Search for the cell housing the specified text and yield its (x, y) center coordinate. 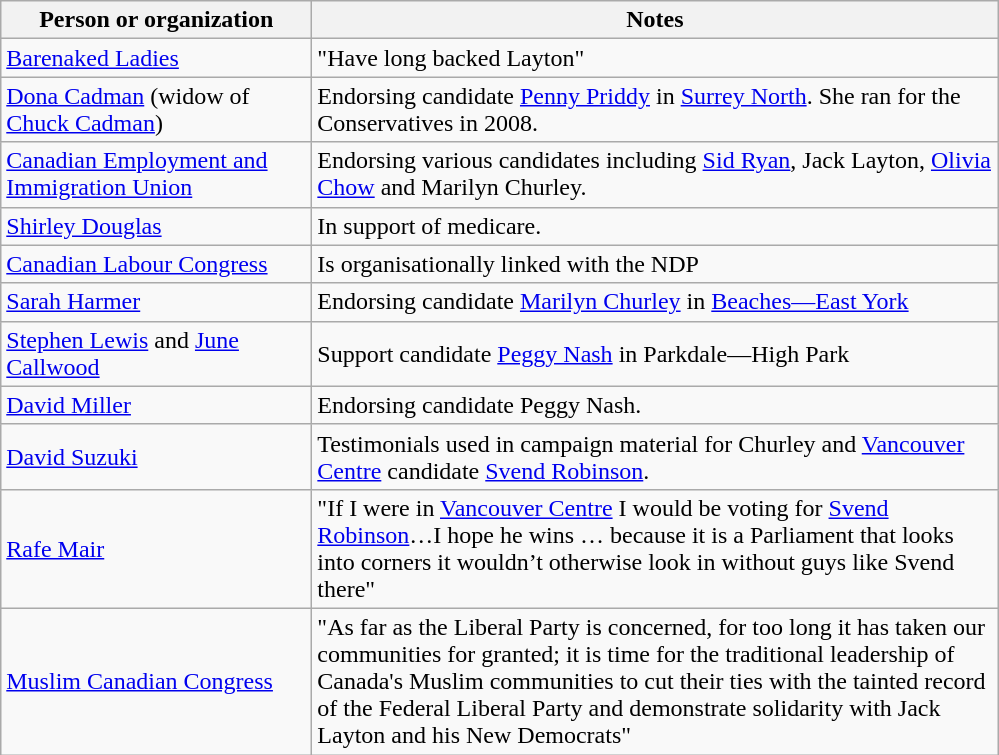
Dona Cadman (widow of Chuck Cadman) (156, 110)
Testimonials used in campaign material for Churley and Vancouver Centre candidate Svend Robinson. (655, 456)
Endorsing various candidates including Sid Ryan, Jack Layton, Olivia Chow and Marilyn Churley. (655, 174)
Person or organization (156, 20)
Barenaked Ladies (156, 58)
Stephen Lewis and June Callwood (156, 354)
Shirley Douglas (156, 226)
Sarah Harmer (156, 302)
David Suzuki (156, 456)
Rafe Mair (156, 548)
Canadian Employment and Immigration Union (156, 174)
"Have long backed Layton" (655, 58)
Muslim Canadian Congress (156, 681)
Canadian Labour Congress (156, 264)
David Miller (156, 405)
Endorsing candidate Penny Priddy in Surrey North. She ran for the Conservatives in 2008. (655, 110)
Endorsing candidate Peggy Nash. (655, 405)
Support candidate Peggy Nash in Parkdale—High Park (655, 354)
Notes (655, 20)
Endorsing candidate Marilyn Churley in Beaches—East York (655, 302)
Is organisationally linked with the NDP (655, 264)
In support of medicare. (655, 226)
